Find where the given text appears and provide that cell's center as (x, y) coordinate. 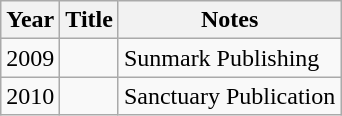
Notes (229, 20)
2010 (30, 96)
Year (30, 20)
Sanctuary Publication (229, 96)
Sunmark Publishing (229, 58)
Title (90, 20)
2009 (30, 58)
